Provide the [X, Y] coordinate of the cell's center where the given text is located.  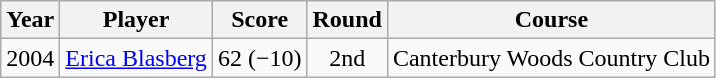
Erica Blasberg [136, 58]
2004 [30, 58]
Year [30, 20]
Round [347, 20]
Canterbury Woods Country Club [551, 58]
62 (−10) [260, 58]
2nd [347, 58]
Player [136, 20]
Course [551, 20]
Score [260, 20]
